Extract the [x, y] coordinate from the center of the cell holding the provided text.  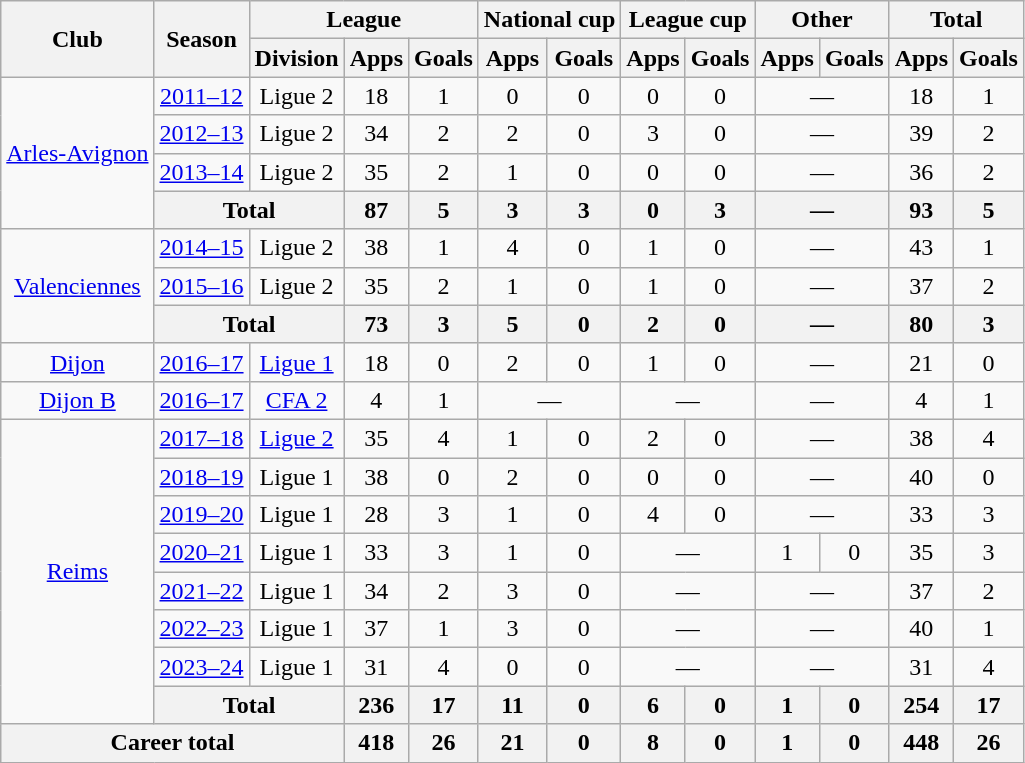
2013–14 [202, 172]
43 [921, 248]
Dijon [78, 362]
2011–12 [202, 96]
11 [512, 705]
2014–15 [202, 248]
236 [376, 705]
Career total [172, 743]
8 [653, 743]
93 [921, 210]
Arles-Avignon [78, 153]
League cup [688, 20]
254 [921, 705]
2012–13 [202, 134]
2018–19 [202, 477]
2023–24 [202, 667]
2021–22 [202, 591]
87 [376, 210]
39 [921, 134]
2022–23 [202, 629]
2017–18 [202, 438]
2019–20 [202, 515]
73 [376, 324]
6 [653, 705]
Division [296, 58]
CFA 2 [296, 400]
Season [202, 39]
418 [376, 743]
League [364, 20]
80 [921, 324]
Reims [78, 571]
28 [376, 515]
National cup [549, 20]
2015–16 [202, 286]
Club [78, 39]
Dijon B [78, 400]
Valenciennes [78, 286]
Other [822, 20]
2020–21 [202, 553]
36 [921, 172]
448 [921, 743]
